From the cell containing the given text, extract its center point as (x, y) coordinate. 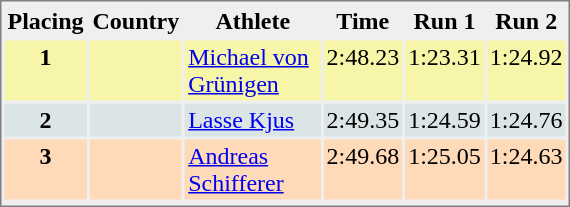
1:24.76 (526, 120)
Country (136, 20)
Run 2 (526, 20)
Andreas Schifferer (252, 170)
2:49.68 (362, 170)
Michael von Grünigen (252, 70)
1:24.92 (526, 70)
2:48.23 (362, 70)
1:24.59 (444, 120)
3 (45, 170)
2 (45, 120)
1 (45, 70)
Placing (45, 20)
1:24.63 (526, 170)
Time (362, 20)
Lasse Kjus (252, 120)
Athlete (252, 20)
2:49.35 (362, 120)
Run 1 (444, 20)
1:23.31 (444, 70)
1:25.05 (444, 170)
